For the text-containing cell, return its midpoint in (x, y) coordinate format. 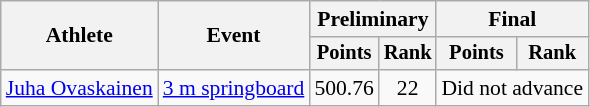
Event (234, 36)
3 m springboard (234, 88)
500.76 (344, 88)
Did not advance (512, 88)
Juha Ovaskainen (80, 88)
Preliminary (372, 19)
Athlete (80, 36)
Final (512, 19)
22 (408, 88)
